Extract the (X, Y) coordinate from the center of the cell holding the provided text.  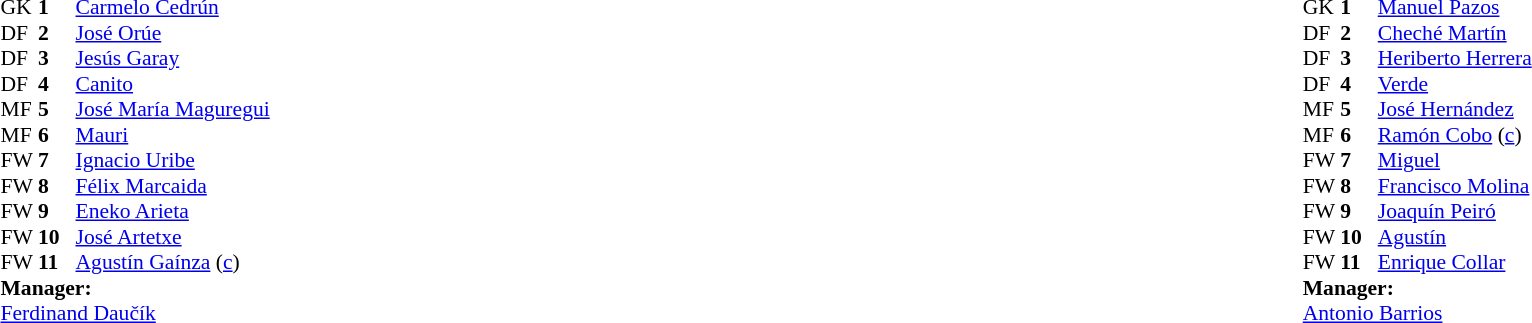
José Hernández (1455, 109)
Verde (1455, 84)
Ramón Cobo (c) (1455, 135)
José María Maguregui (173, 109)
Ignacio Uribe (173, 161)
Agustín (1455, 237)
Miguel (1455, 161)
José Artetxe (173, 237)
José Orúe (173, 33)
Joaquín Peiró (1455, 211)
Félix Marcaida (173, 186)
Agustín Gaínza (c) (173, 263)
Cheché Martín (1455, 33)
Jesús Garay (173, 59)
Francisco Molina (1455, 186)
Mauri (173, 135)
Eneko Arieta (173, 211)
Canito (173, 84)
Enrique Collar (1455, 263)
Heriberto Herrera (1455, 59)
